Search for the cell housing the specified text and yield its (X, Y) center coordinate. 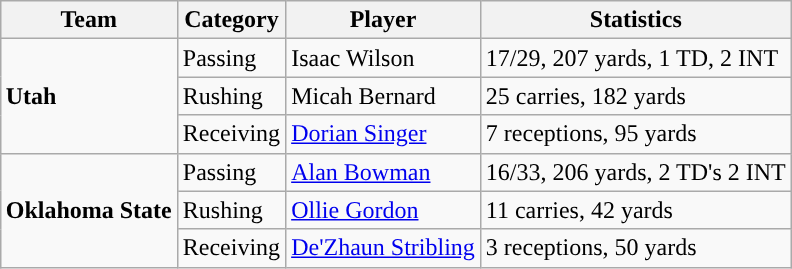
7 receptions, 95 yards (636, 134)
Statistics (636, 20)
Utah (88, 96)
3 receptions, 50 yards (636, 248)
Isaac Wilson (384, 58)
Dorian Singer (384, 134)
Player (384, 20)
17/29, 207 yards, 1 TD, 2 INT (636, 58)
Team (88, 20)
Category (231, 20)
Alan Bowman (384, 172)
25 carries, 182 yards (636, 96)
11 carries, 42 yards (636, 210)
Oklahoma State (88, 210)
Ollie Gordon (384, 210)
16/33, 206 yards, 2 TD's 2 INT (636, 172)
De'Zhaun Stribling (384, 248)
Micah Bernard (384, 96)
